Find where the given text appears and provide that cell's center as [x, y] coordinate. 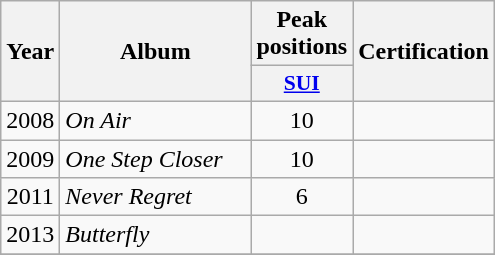
On Air [156, 120]
Certification [424, 52]
SUI [302, 84]
Butterfly [156, 235]
2013 [30, 235]
2011 [30, 197]
Album [156, 52]
One Step Closer [156, 159]
Never Regret [156, 197]
2008 [30, 120]
6 [302, 197]
2009 [30, 159]
Year [30, 52]
Peak positions [302, 34]
